Return [X, Y] of the center of cell containing provided text 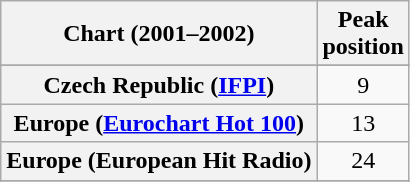
Europe (European Hit Radio) [159, 161]
Chart (2001–2002) [159, 34]
13 [363, 123]
Peakposition [363, 34]
9 [363, 85]
Europe (Eurochart Hot 100) [159, 123]
24 [363, 161]
Czech Republic (IFPI) [159, 85]
